Search for the cell housing the specified text and yield its [x, y] center coordinate. 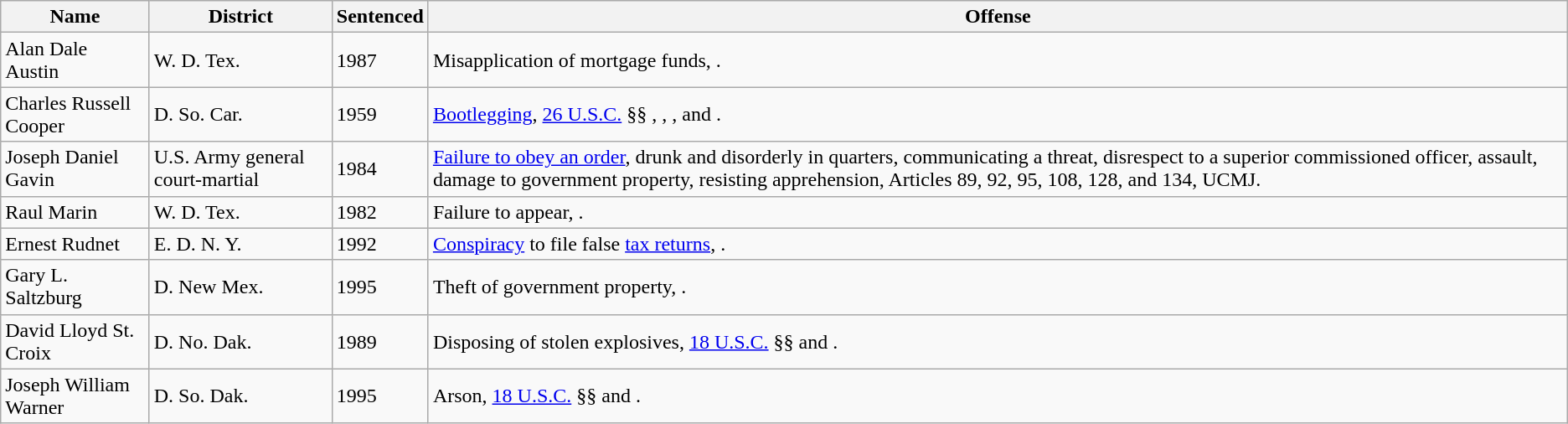
Gary L. Saltzburg [75, 287]
District [240, 17]
Theft of government property, . [998, 287]
Bootlegging, 26 U.S.C. §§ , , , and . [998, 114]
Arson, 18 U.S.C. §§ and . [998, 396]
Name [75, 17]
D. So. Dak. [240, 396]
Ernest Rudnet [75, 244]
1989 [380, 342]
Disposing of stolen explosives, 18 U.S.C. §§ and . [998, 342]
1987 [380, 60]
Offense [998, 17]
1982 [380, 212]
Sentenced [380, 17]
U.S. Army general court-martial [240, 169]
E. D. N. Y. [240, 244]
David Lloyd St. Croix [75, 342]
1984 [380, 169]
1992 [380, 244]
Alan Dale Austin [75, 60]
Misapplication of mortgage funds, . [998, 60]
Raul Marin [75, 212]
Failure to appear, . [998, 212]
Charles Russell Cooper [75, 114]
D. No. Dak. [240, 342]
D. New Mex. [240, 287]
Joseph Daniel Gavin [75, 169]
Conspiracy to file false tax returns, . [998, 244]
D. So. Car. [240, 114]
1959 [380, 114]
Joseph William Warner [75, 396]
